Find where the given text appears and provide that cell's center as (x, y) coordinate. 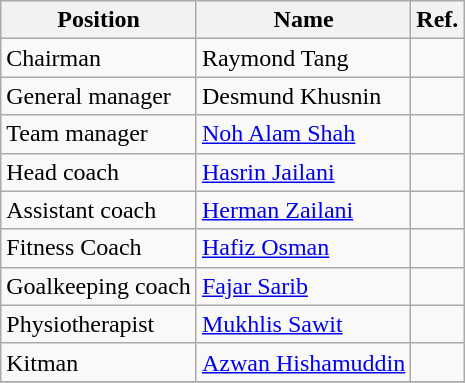
Desmund Khusnin (303, 96)
Physiotherapist (99, 324)
Kitman (99, 362)
Name (303, 20)
Assistant coach (99, 210)
Chairman (99, 58)
General manager (99, 96)
Noh Alam Shah (303, 134)
Mukhlis Sawit (303, 324)
Hasrin Jailani (303, 172)
Position (99, 20)
Fajar Sarib (303, 286)
Goalkeeping coach (99, 286)
Ref. (438, 20)
Herman Zailani (303, 210)
Team manager (99, 134)
Azwan Hishamuddin (303, 362)
Hafiz Osman (303, 248)
Fitness Coach (99, 248)
Head coach (99, 172)
Raymond Tang (303, 58)
